Identify which cell holds the provided text, then report its (X, Y) central coordinate. 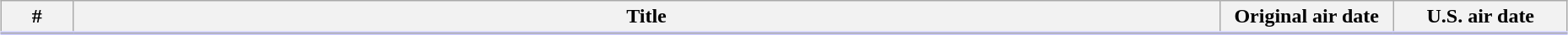
Original air date (1306, 17)
U.S. air date (1480, 17)
Title (646, 17)
# (37, 17)
